Locate the cell with the specified text and output its (x, y) center coordinate. 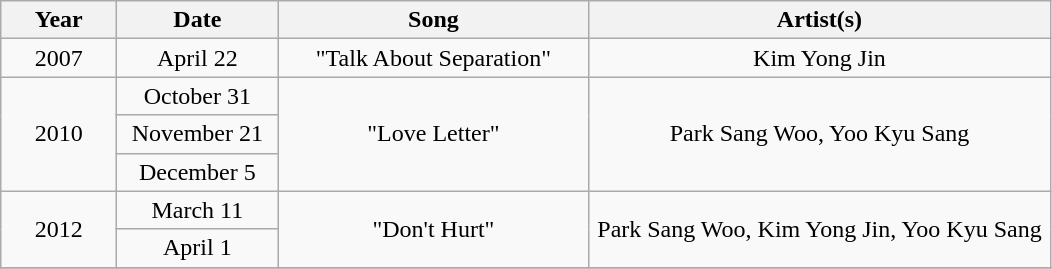
Park Sang Woo, Yoo Kyu Sang (820, 134)
April 1 (198, 248)
October 31 (198, 96)
Date (198, 20)
"Talk About Separation" (434, 58)
2010 (59, 134)
Year (59, 20)
April 22 (198, 58)
"Love Letter" (434, 134)
March 11 (198, 210)
Artist(s) (820, 20)
Song (434, 20)
"Don't Hurt" (434, 229)
Park Sang Woo, Kim Yong Jin, Yoo Kyu Sang (820, 229)
2007 (59, 58)
2012 (59, 229)
December 5 (198, 172)
Kim Yong Jin (820, 58)
November 21 (198, 134)
